Pinpoint the cell where the given text exists, returning its [x, y] midpoint coordinate. 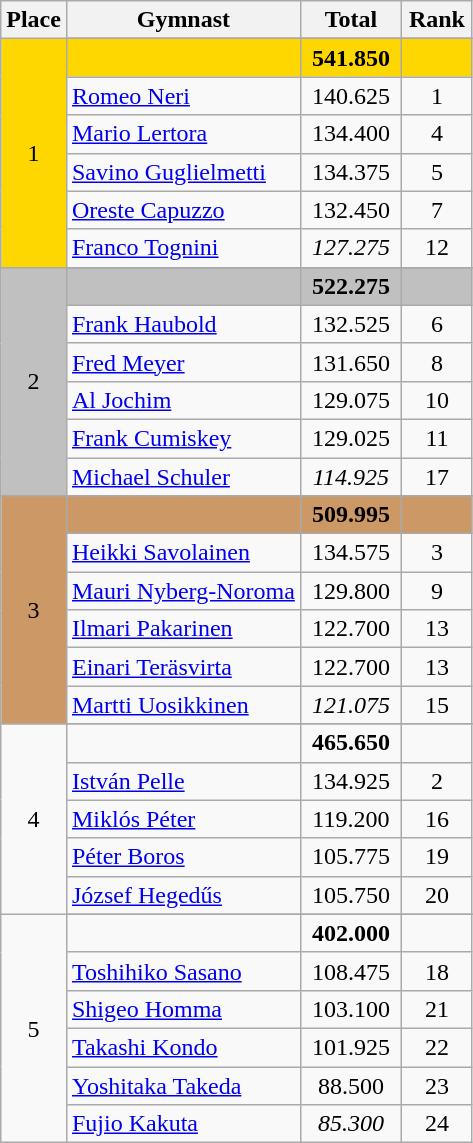
8 [436, 362]
85.300 [350, 1124]
127.275 [350, 248]
129.800 [350, 591]
88.500 [350, 1085]
11 [436, 438]
Frank Cumiskey [183, 438]
134.375 [350, 172]
István Pelle [183, 781]
Fujio Kakuta [183, 1124]
Shigeo Homma [183, 1009]
24 [436, 1124]
105.750 [350, 895]
Mario Lertora [183, 134]
Takashi Kondo [183, 1047]
Total [350, 20]
15 [436, 705]
Al Jochim [183, 400]
Savino Guglielmetti [183, 172]
103.100 [350, 1009]
18 [436, 971]
Michael Schuler [183, 477]
108.475 [350, 971]
20 [436, 895]
101.925 [350, 1047]
522.275 [350, 286]
Péter Boros [183, 857]
Fred Meyer [183, 362]
129.075 [350, 400]
134.575 [350, 553]
17 [436, 477]
Toshihiko Sasano [183, 971]
132.450 [350, 210]
19 [436, 857]
Heikki Savolainen [183, 553]
119.200 [350, 819]
132.525 [350, 324]
114.925 [350, 477]
Romeo Neri [183, 96]
Franco Tognini [183, 248]
134.400 [350, 134]
Mauri Nyberg-Noroma [183, 591]
509.995 [350, 515]
Frank Haubold [183, 324]
Place [34, 20]
121.075 [350, 705]
Martti Uosikkinen [183, 705]
22 [436, 1047]
129.025 [350, 438]
Gymnast [183, 20]
9 [436, 591]
134.925 [350, 781]
7 [436, 210]
Oreste Capuzzo [183, 210]
131.650 [350, 362]
József Hegedűs [183, 895]
Rank [436, 20]
465.650 [350, 743]
23 [436, 1085]
Yoshitaka Takeda [183, 1085]
21 [436, 1009]
Einari Teräsvirta [183, 667]
402.000 [350, 933]
541.850 [350, 58]
140.625 [350, 96]
12 [436, 248]
Miklós Péter [183, 819]
105.775 [350, 857]
Ilmari Pakarinen [183, 629]
10 [436, 400]
16 [436, 819]
6 [436, 324]
